From the cell containing the given text, extract its center point as (x, y) coordinate. 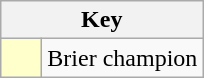
Brier champion (122, 58)
Key (102, 20)
